Pinpoint the cell where the given text exists, returning its [X, Y] midpoint coordinate. 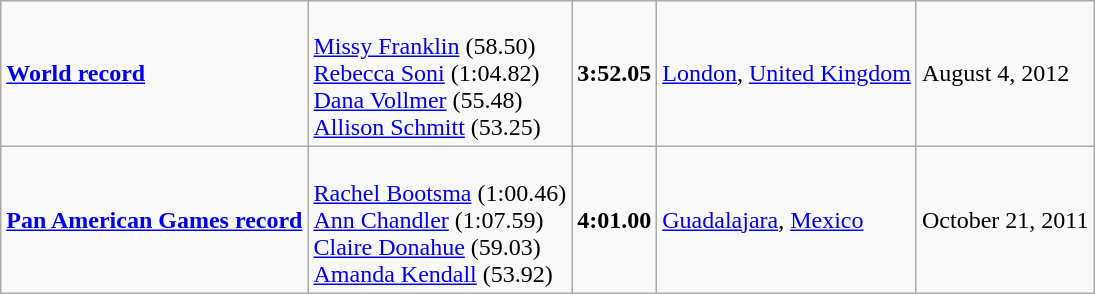
Rachel Bootsma (1:00.46)Ann Chandler (1:07.59)Claire Donahue (59.03)Amanda Kendall (53.92) [440, 220]
4:01.00 [614, 220]
Pan American Games record [154, 220]
August 4, 2012 [1004, 74]
World record [154, 74]
London, United Kingdom [787, 74]
Guadalajara, Mexico [787, 220]
3:52.05 [614, 74]
October 21, 2011 [1004, 220]
Missy Franklin (58.50)Rebecca Soni (1:04.82)Dana Vollmer (55.48)Allison Schmitt (53.25) [440, 74]
